Scan for the cell matching the given text and deliver its [X, Y] coordinate at center. 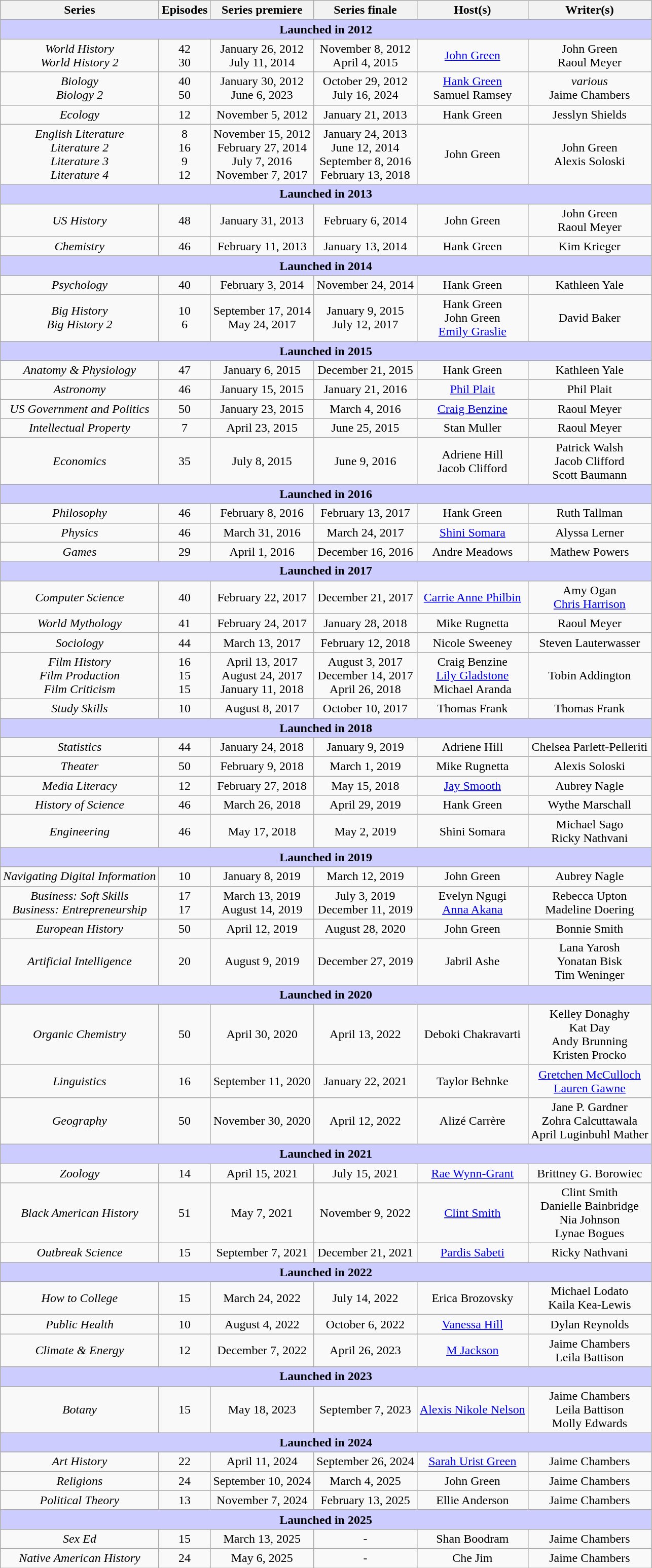
English LiteratureLiterature 2Literature 3Literature 4 [80, 154]
Jaime ChambersLeila Battison [589, 1351]
Rae Wynn-Grant [473, 1173]
September 11, 2020 [262, 1081]
Organic Chemistry [80, 1035]
Games [80, 552]
Clint Smith [473, 1213]
December 16, 2016 [366, 552]
July 8, 2015 [262, 461]
March 12, 2019 [366, 876]
Mathew Powers [589, 552]
Jesslyn Shields [589, 114]
1717 [185, 903]
Ricky Nathvani [589, 1253]
Erica Brozovsky [473, 1298]
January 26, 2012July 11, 2014 [262, 56]
May 15, 2018 [366, 786]
BiologyBiology 2 [80, 88]
Vanessa Hill [473, 1324]
January 24, 2018 [262, 747]
Launched in 2021 [326, 1154]
How to College [80, 1298]
January 21, 2013 [366, 114]
November 30, 2020 [262, 1121]
Michael SagoRicky Nathvani [589, 831]
Pardis Sabeti [473, 1253]
September 26, 2024 [366, 1462]
May 7, 2021 [262, 1213]
Engineering [80, 831]
Launched in 2025 [326, 1519]
March 13, 2019August 14, 2019 [262, 903]
US History [80, 220]
David Baker [589, 318]
Astronomy [80, 390]
September 17, 2014 May 24, 2017 [262, 318]
February 11, 2013 [262, 246]
Zoology [80, 1173]
August 9, 2019 [262, 962]
September 10, 2024 [262, 1481]
Artificial Intelligence [80, 962]
July 3, 2019December 11, 2019 [366, 903]
29 [185, 552]
Linguistics [80, 1081]
Series premiere [262, 10]
Launched in 2017 [326, 571]
Series finale [366, 10]
14 [185, 1173]
Geography [80, 1121]
Public Health [80, 1324]
January 9, 2015July 12, 2017 [366, 318]
Art History [80, 1462]
January 28, 2018 [366, 623]
December 21, 2017 [366, 597]
March 13, 2017 [262, 642]
February 13, 2017 [366, 513]
Brittney G. Borowiec [589, 1173]
Launched in 2014 [326, 265]
May 6, 2025 [262, 1558]
Big HistoryBig History 2 [80, 318]
Carrie Anne Philbin [473, 597]
Lana YaroshYonatan BiskTim Weninger [589, 962]
February 8, 2016 [262, 513]
Launched in 2023 [326, 1376]
November 15, 2012February 27, 2014 July 7, 2016November 7, 2017 [262, 154]
March 31, 2016 [262, 532]
March 24, 2022 [262, 1298]
Ecology [80, 114]
Political Theory [80, 1500]
M Jackson [473, 1351]
May 2, 2019 [366, 831]
October 10, 2017 [366, 708]
November 7, 2024 [262, 1500]
July 14, 2022 [366, 1298]
January 31, 2013 [262, 220]
August 4, 2022 [262, 1324]
Craig Benzine [473, 409]
World Mythology [80, 623]
June 9, 2016 [366, 461]
Launched in 2015 [326, 351]
July 15, 2021 [366, 1173]
History of Science [80, 805]
Launched in 2018 [326, 728]
January 24, 2013June 12, 2014September 8, 2016February 13, 2018 [366, 154]
September 7, 2023 [366, 1409]
March 1, 2019 [366, 767]
816912 [185, 154]
Business: Soft SkillsBusiness: Entrepreneurship [80, 903]
Sarah Urist Green [473, 1462]
Climate & Energy [80, 1351]
September 7, 2021 [262, 1253]
Launched in 2024 [326, 1442]
Sex Ed [80, 1539]
Launched in 2020 [326, 995]
Alexis Soloski [589, 767]
Adriene HillJacob Clifford [473, 461]
Botany [80, 1409]
Evelyn NgugiAnna Akana [473, 903]
Jaime ChambersLeila BattisonMolly Edwards [589, 1409]
April 13, 2022 [366, 1035]
7 [185, 428]
January 30, 2012June 6, 2023 [262, 88]
Jane P. GardnerZohra CalcuttawalaApril Luginbuhl Mather [589, 1121]
Economics [80, 461]
Steven Lauterwasser [589, 642]
Amy OganChris Harrison [589, 597]
November 9, 2022 [366, 1213]
13 [185, 1500]
April 12, 2019 [262, 929]
April 29, 2019 [366, 805]
January 21, 2016 [366, 390]
January 6, 2015 [262, 370]
December 7, 2022 [262, 1351]
February 12, 2018 [366, 642]
47 [185, 370]
March 4, 2025 [366, 1481]
August 28, 2020 [366, 929]
48 [185, 220]
January 15, 2015 [262, 390]
Tobin Addington [589, 675]
106 [185, 318]
4230 [185, 56]
Psychology [80, 285]
January 13, 2014 [366, 246]
October 29, 2012July 16, 2024 [366, 88]
May 17, 2018 [262, 831]
December 21, 2021 [366, 1253]
Andre Meadows [473, 552]
Statistics [80, 747]
Anatomy & Physiology [80, 370]
variousJaime Chambers [589, 88]
November 24, 2014 [366, 285]
Jabril Ashe [473, 962]
Taylor Behnke [473, 1081]
February 6, 2014 [366, 220]
Navigating Digital Information [80, 876]
22 [185, 1462]
August 3, 2017December 14, 2017April 26, 2018 [366, 675]
Adriene Hill [473, 747]
March 24, 2017 [366, 532]
Gretchen McCullochLauren Gawne [589, 1081]
Outbreak Science [80, 1253]
Kelley DonaghyKat DayAndy BrunningKristen Procko [589, 1035]
Che Jim [473, 1558]
April 1, 2016 [262, 552]
Ruth Tallman [589, 513]
Sociology [80, 642]
Chemistry [80, 246]
March 13, 2025 [262, 1539]
October 6, 2022 [366, 1324]
Patrick WalshJacob CliffordScott Baumann [589, 461]
February 13, 2025 [366, 1500]
World HistoryWorld History 2 [80, 56]
Craig BenzineLily GladstoneMichael Aranda [473, 675]
December 21, 2015 [366, 370]
January 8, 2019 [262, 876]
Film HistoryFilm ProductionFilm Criticism [80, 675]
Religions [80, 1481]
16 [185, 1081]
51 [185, 1213]
Launched in 2016 [326, 494]
January 9, 2019 [366, 747]
4050 [185, 88]
35 [185, 461]
March 26, 2018 [262, 805]
February 24, 2017 [262, 623]
Black American History [80, 1213]
Alizé Carrère [473, 1121]
Bonnie Smith [589, 929]
January 22, 2021 [366, 1081]
Nicole Sweeney [473, 642]
March 4, 2016 [366, 409]
May 18, 2023 [262, 1409]
Intellectual Property [80, 428]
January 23, 2015 [262, 409]
Episodes [185, 10]
December 27, 2019 [366, 962]
Clint SmithDanielle BainbridgeNia JohnsonLynae Bogues [589, 1213]
April 11, 2024 [262, 1462]
Wythe Marschall [589, 805]
April 30, 2020 [262, 1035]
Kim Krieger [589, 246]
Jay Smooth [473, 786]
April 23, 2015 [262, 428]
European History [80, 929]
April 15, 2021 [262, 1173]
Writer(s) [589, 10]
John GreenAlexis Soloski [589, 154]
April 26, 2023 [366, 1351]
Launched in 2019 [326, 857]
February 9, 2018 [262, 767]
Media Literacy [80, 786]
August 8, 2017 [262, 708]
Study Skills [80, 708]
41 [185, 623]
Launched in 2012 [326, 29]
Alyssa Lerner [589, 532]
Launched in 2013 [326, 194]
Launched in 2022 [326, 1272]
Host(s) [473, 10]
Stan Muller [473, 428]
Physics [80, 532]
Rebecca UptonMadeline Doering [589, 903]
161515 [185, 675]
February 27, 2018 [262, 786]
April 13, 2017August 24, 2017January 11, 2018 [262, 675]
Michael LodatoKaila Kea-Lewis [589, 1298]
Dylan Reynolds [589, 1324]
Hank GreenJohn GreenEmily Graslie [473, 318]
November 5, 2012 [262, 114]
Chelsea Parlett-Pelleriti [589, 747]
US Government and Politics [80, 409]
February 22, 2017 [262, 597]
April 12, 2022 [366, 1121]
Theater [80, 767]
June 25, 2015 [366, 428]
Shan Boodram [473, 1539]
Deboki Chakravarti [473, 1035]
Native American History [80, 1558]
Philosophy [80, 513]
Computer Science [80, 597]
20 [185, 962]
February 3, 2014 [262, 285]
Alexis Nikole Nelson [473, 1409]
Ellie Anderson [473, 1500]
November 8, 2012April 4, 2015 [366, 56]
Series [80, 10]
Hank GreenSamuel Ramsey [473, 88]
